Return (x, y) of the center of cell containing provided text 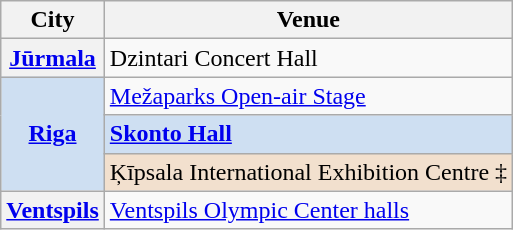
Ķīpsala International Exhibition Centre ‡ (308, 172)
Ventspils Olympic Center halls (308, 210)
Venue (308, 20)
Dzintari Concert Hall (308, 58)
Mežaparks Open-air Stage (308, 96)
Jūrmala (53, 58)
Riga (53, 134)
City (53, 20)
Skonto Hall (308, 134)
Ventspils (53, 210)
